Locate the cell with the specified text and output its (X, Y) center coordinate. 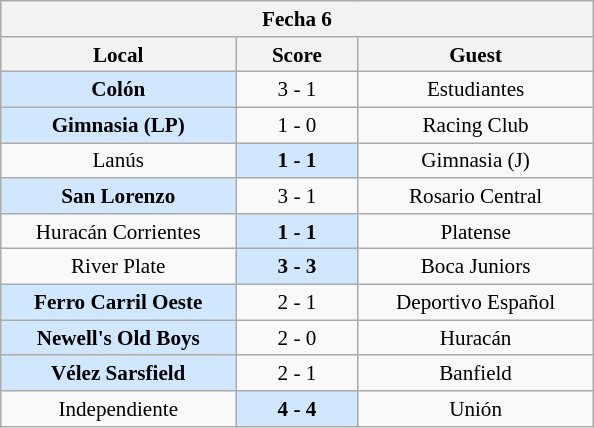
San Lorenzo (118, 196)
Platense (476, 230)
4 - 4 (297, 408)
Vélez Sarsfield (118, 372)
Unión (476, 408)
Boca Juniors (476, 266)
Lanús (118, 160)
Fecha 6 (297, 18)
Guest (476, 54)
Independiente (118, 408)
Gimnasia (LP) (118, 124)
Score (297, 54)
Rosario Central (476, 196)
Ferro Carril Oeste (118, 302)
Racing Club (476, 124)
Huracán (476, 338)
2 - 0 (297, 338)
Gimnasia (J) (476, 160)
Estudiantes (476, 90)
1 - 0 (297, 124)
Newell's Old Boys (118, 338)
Local (118, 54)
River Plate (118, 266)
Huracán Corrientes (118, 230)
Deportivo Español (476, 302)
Banfield (476, 372)
3 - 3 (297, 266)
Colón (118, 90)
